Return the [X, Y] coordinate for the center point of the cell that contains the specified text.  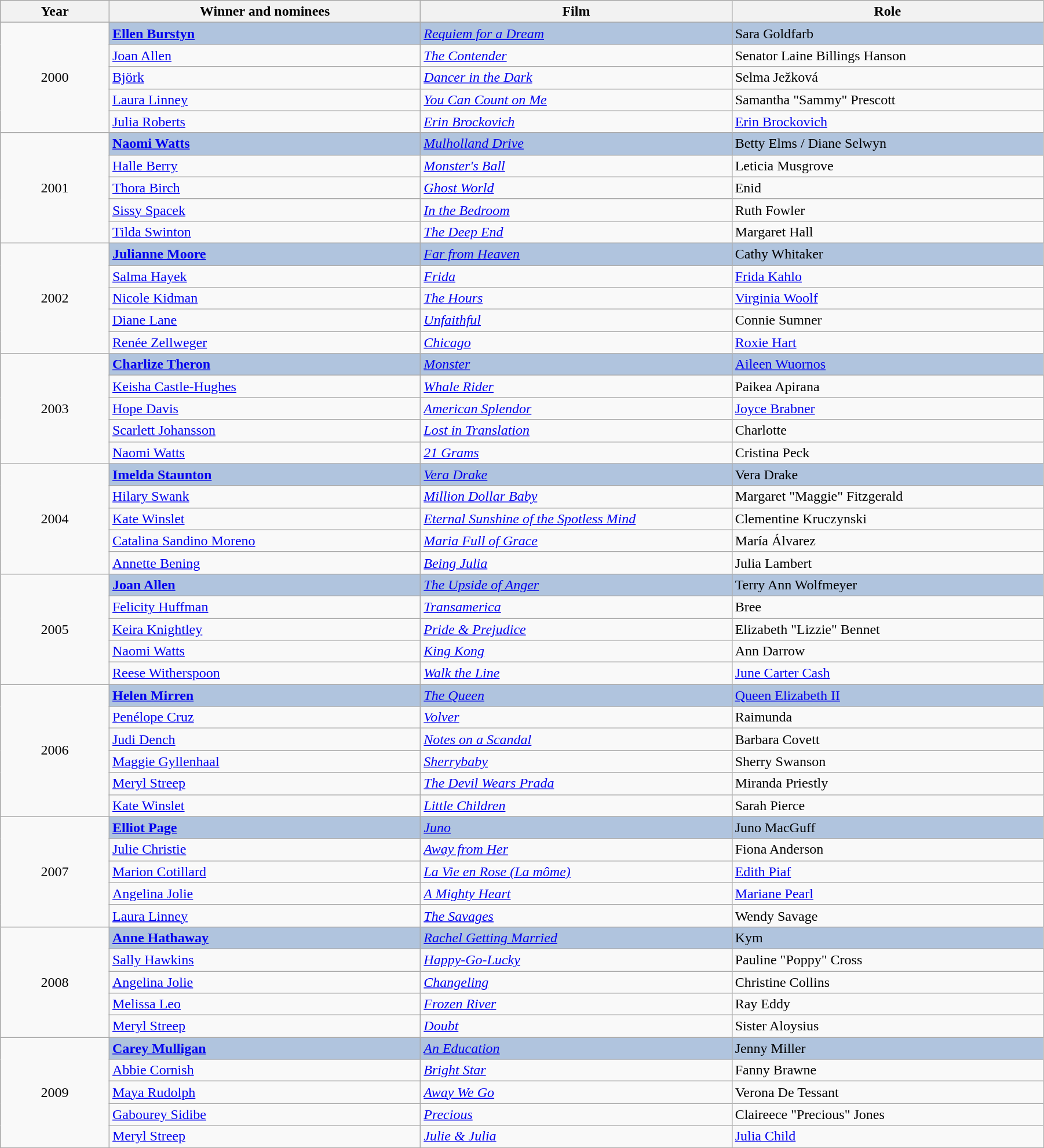
Role [888, 12]
Bright Star [576, 1070]
Lost in Translation [576, 431]
Julie & Julia [576, 1136]
Julia Roberts [264, 122]
Renée Zellweger [264, 342]
2006 [55, 750]
Monster's Ball [576, 166]
Requiem for a Dream [576, 34]
Changeling [576, 982]
Imelda Staunton [264, 475]
Maggie Gyllenhaal [264, 761]
Helen Mirren [264, 695]
Hope Davis [264, 409]
You Can Count on Me [576, 100]
Catalina Sandino Moreno [264, 541]
Maria Full of Grace [576, 541]
Julia Lambert [888, 563]
2003 [55, 409]
Scarlett Johansson [264, 431]
Abbie Cornish [264, 1070]
The Contender [576, 56]
Wendy Savage [888, 916]
Miranda Priestly [888, 783]
Selma Ježková [888, 78]
Felicity Huffman [264, 607]
Raimunda [888, 717]
Million Dollar Baby [576, 497]
King Kong [576, 651]
2004 [55, 519]
Pride & Prejudice [576, 629]
Jenny Miller [888, 1048]
Edith Piaf [888, 872]
Carey Mulligan [264, 1048]
Notes on a Scandal [576, 739]
Far from Heaven [576, 254]
Cathy Whitaker [888, 254]
Ann Darrow [888, 651]
June Carter Cash [888, 673]
Pauline "Poppy" Cross [888, 960]
Sissy Spacek [264, 210]
Away from Her [576, 850]
Clementine Kruczynski [888, 519]
Elliot Page [264, 828]
Margaret "Maggie" Fitzgerald [888, 497]
La Vie en Rose (La môme) [576, 872]
Precious [576, 1114]
Tilda Swinton [264, 232]
Gabourey Sidibe [264, 1114]
Aileen Wuornos [888, 365]
Penélope Cruz [264, 717]
Frozen River [576, 1004]
Roxie Hart [888, 342]
Enid [888, 188]
Dancer in the Dark [576, 78]
Juno MacGuff [888, 828]
Judi Dench [264, 739]
Fanny Brawne [888, 1070]
Sarah Pierce [888, 806]
Kym [888, 938]
Sherrybaby [576, 761]
Reese Witherspoon [264, 673]
Nicole Kidman [264, 298]
Rachel Getting Married [576, 938]
Halle Berry [264, 166]
Betty Elms / Diane Selwyn [888, 144]
Julianne Moore [264, 254]
Julia Child [888, 1136]
Fiona Anderson [888, 850]
Ellen Burstyn [264, 34]
Whale Rider [576, 387]
Marion Cotillard [264, 872]
Keira Knightley [264, 629]
Keisha Castle-Hughes [264, 387]
Charlize Theron [264, 365]
In the Bedroom [576, 210]
Juno [576, 828]
Paikea Apirana [888, 387]
2008 [55, 982]
Connie Sumner [888, 320]
Volver [576, 717]
Sherry Swanson [888, 761]
Mariane Pearl [888, 894]
Leticia Musgrove [888, 166]
2005 [55, 629]
Maya Rudolph [264, 1092]
Monster [576, 365]
Hilary Swank [264, 497]
A Mighty Heart [576, 894]
Julie Christie [264, 850]
The Devil Wears Prada [576, 783]
Film [576, 12]
Elizabeth "Lizzie" Bennet [888, 629]
The Hours [576, 298]
Senator Laine Billings Hanson [888, 56]
Ghost World [576, 188]
Eternal Sunshine of the Spotless Mind [576, 519]
Bree [888, 607]
Thora Birch [264, 188]
2009 [55, 1092]
The Savages [576, 916]
Diane Lane [264, 320]
The Upside of Anger [576, 585]
Happy-Go-Lucky [576, 960]
Chicago [576, 342]
Doubt [576, 1026]
Annette Bening [264, 563]
Margaret Hall [888, 232]
The Deep End [576, 232]
Winner and nominees [264, 12]
Sister Aloysius [888, 1026]
Melissa Leo [264, 1004]
2002 [55, 298]
Year [55, 12]
Ray Eddy [888, 1004]
2000 [55, 78]
Transamerica [576, 607]
Virginia Woolf [888, 298]
Away We Go [576, 1092]
2001 [55, 188]
American Splendor [576, 409]
María Álvarez [888, 541]
Ruth Fowler [888, 210]
Charlotte [888, 431]
Christine Collins [888, 982]
Sally Hawkins [264, 960]
Frida [576, 276]
Walk the Line [576, 673]
The Queen [576, 695]
Sara Goldfarb [888, 34]
Unfaithful [576, 320]
An Education [576, 1048]
Mulholland Drive [576, 144]
Cristina Peck [888, 453]
Joyce Brabner [888, 409]
Verona De Tessant [888, 1092]
Little Children [576, 806]
Queen Elizabeth II [888, 695]
Barbara Covett [888, 739]
Being Julia [576, 563]
Björk [264, 78]
Terry Ann Wolfmeyer [888, 585]
Salma Hayek [264, 276]
Anne Hathaway [264, 938]
Samantha "Sammy" Prescott [888, 100]
2007 [55, 872]
Claireece "Precious" Jones [888, 1114]
Frida Kahlo [888, 276]
21 Grams [576, 453]
